Return (X, Y) of the center of cell containing provided text 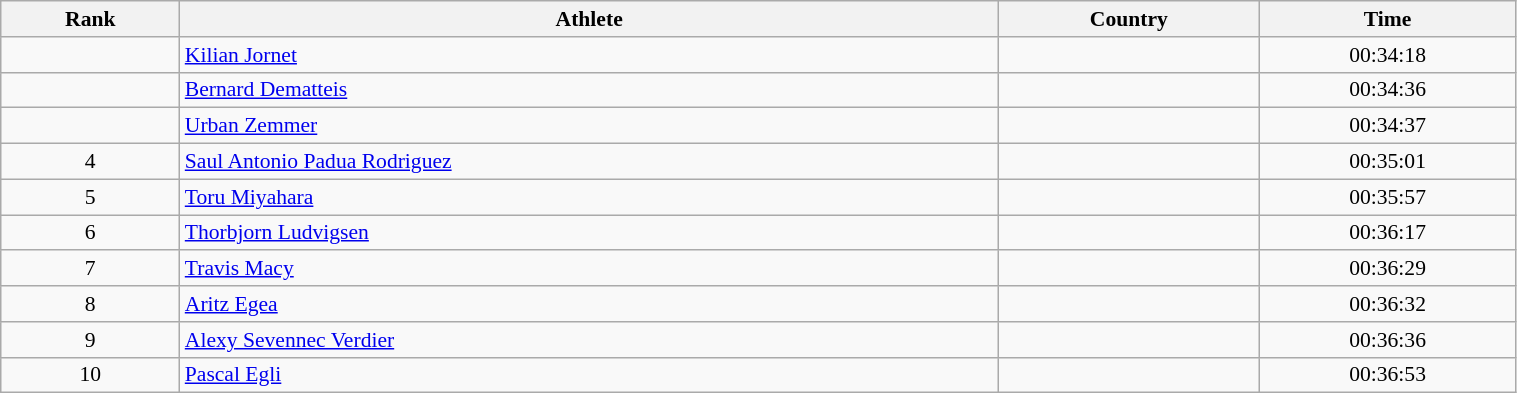
8 (90, 304)
Alexy Sevennec Verdier (590, 340)
00:34:36 (1388, 90)
Aritz Egea (590, 304)
00:36:36 (1388, 340)
Urban Zemmer (590, 126)
Thorbjorn Ludvigsen (590, 233)
5 (90, 197)
10 (90, 375)
Travis Macy (590, 269)
6 (90, 233)
7 (90, 269)
Kilian Jornet (590, 55)
00:35:01 (1388, 162)
Saul Antonio Padua Rodriguez (590, 162)
Athlete (590, 19)
00:34:37 (1388, 126)
00:36:29 (1388, 269)
Time (1388, 19)
00:35:57 (1388, 197)
Country (1129, 19)
4 (90, 162)
00:36:17 (1388, 233)
Bernard Dematteis (590, 90)
9 (90, 340)
00:36:53 (1388, 375)
00:36:32 (1388, 304)
Rank (90, 19)
Toru Miyahara (590, 197)
00:34:18 (1388, 55)
Pascal Egli (590, 375)
